Return (x, y) of the center of cell containing provided text 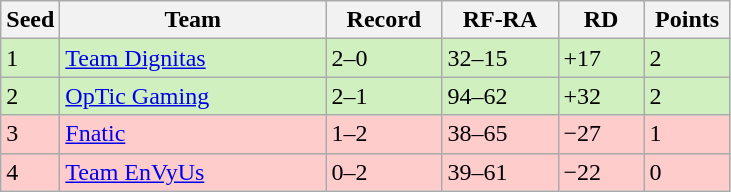
Team EnVyUs (193, 172)
Team Dignitas (193, 58)
Seed (30, 20)
1–2 (384, 134)
Points (687, 20)
0–2 (384, 172)
Fnatic (193, 134)
32–15 (500, 58)
OpTic Gaming (193, 96)
Record (384, 20)
4 (30, 172)
−27 (601, 134)
39–61 (500, 172)
−22 (601, 172)
Team (193, 20)
RD (601, 20)
2–0 (384, 58)
RF-RA (500, 20)
2–1 (384, 96)
+17 (601, 58)
0 (687, 172)
38–65 (500, 134)
+32 (601, 96)
94–62 (500, 96)
3 (30, 134)
